For the text-containing cell, return its midpoint in (x, y) coordinate format. 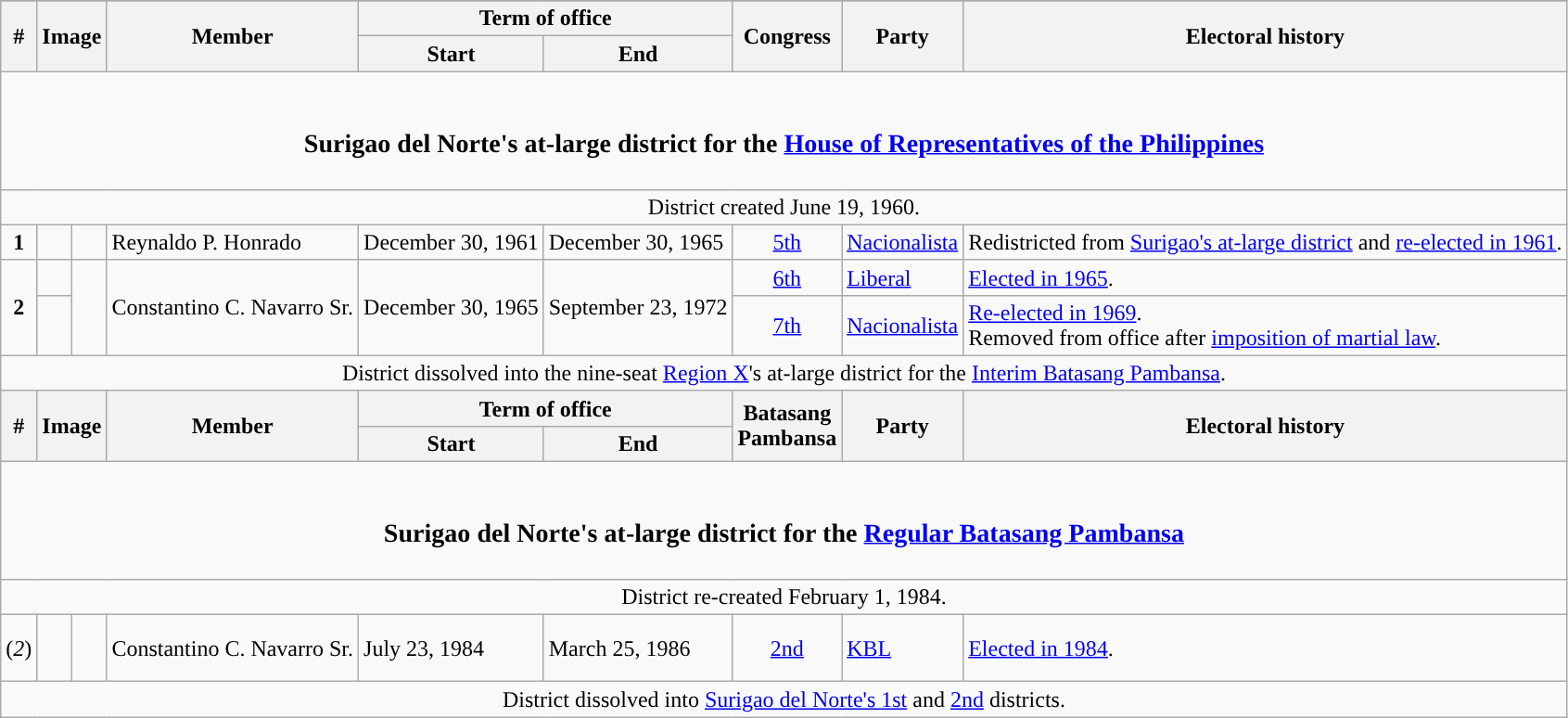
Surigao del Norte's at-large district for the Regular Batasang Pambansa (784, 521)
5th (787, 242)
Surigao del Norte's at-large district for the House of Representatives of the Philippines (784, 130)
Elected in 1984. (1265, 648)
Congress (787, 36)
(2) (19, 648)
March 25, 1986 (638, 648)
1 (19, 242)
6th (787, 277)
Redistricted from Surigao's at-large district and re-elected in 1961. (1265, 242)
KBL (903, 648)
December 30, 1961 (452, 242)
Liberal (903, 277)
7th (787, 325)
Elected in 1965. (1265, 277)
BatasangPambansa (787, 426)
District re-created February 1, 1984. (784, 597)
Reynaldo P. Honrado (233, 242)
July 23, 1984 (452, 648)
District created June 19, 1960. (784, 207)
District dissolved into the nine-seat Region X's at-large district for the Interim Batasang Pambansa. (784, 373)
2 (19, 308)
District dissolved into Surigao del Norte's 1st and 2nd districts. (784, 699)
September 23, 1972 (638, 308)
2nd (787, 648)
Re-elected in 1969.Removed from office after imposition of martial law. (1265, 325)
